Return the (X, Y) coordinate for the center point of the cell that contains the specified text.  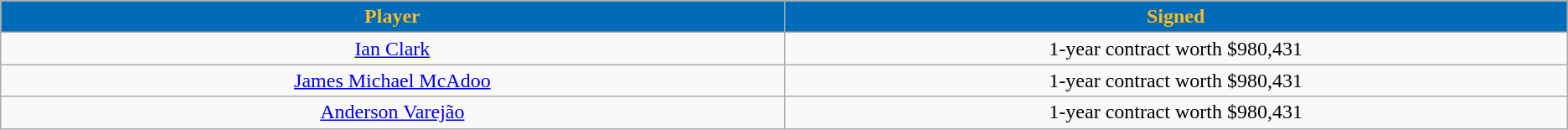
Signed (1176, 17)
Ian Clark (392, 49)
James Michael McAdoo (392, 81)
Player (392, 17)
Anderson Varejão (392, 112)
